Capture the cell that displays the provided text and extract its [X, Y] central coordinate. 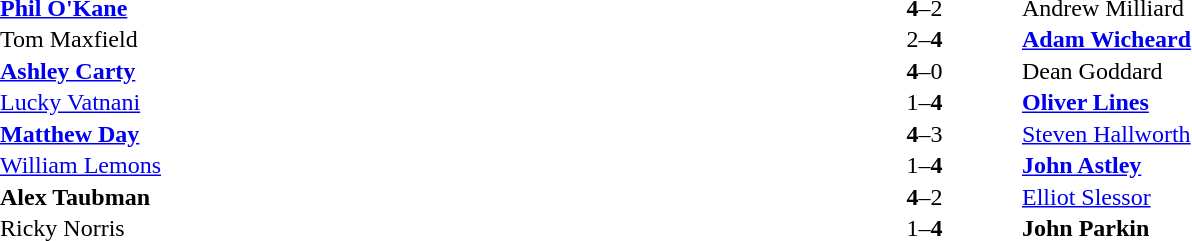
4–0 [924, 71]
4–3 [924, 134]
2–4 [924, 39]
4–2 [924, 197]
